Pinpoint the cell where the given text exists, returning its [X, Y] midpoint coordinate. 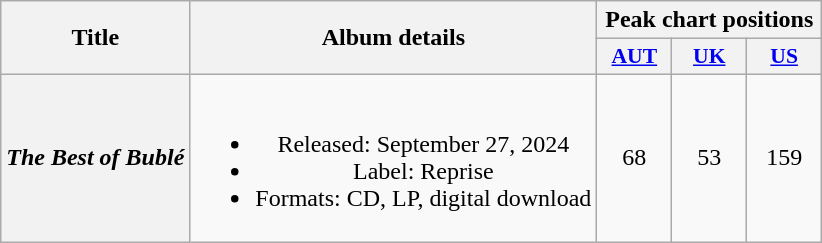
Title [96, 38]
68 [634, 158]
159 [784, 158]
AUT [634, 57]
The Best of Bublé [96, 158]
UK [710, 57]
Peak chart positions [710, 20]
Album details [394, 38]
Released: September 27, 2024Label: RepriseFormats: CD, LP, digital download [394, 158]
53 [710, 158]
US [784, 57]
